Return the (X, Y) coordinate for the center point of the cell that contains the specified text.  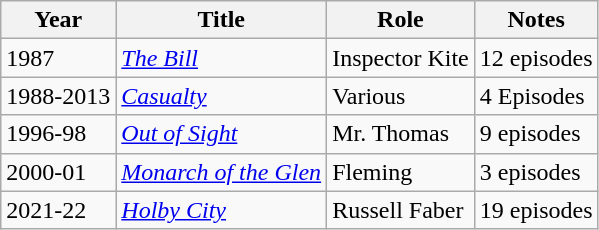
Role (401, 20)
Notes (536, 20)
19 episodes (536, 210)
Mr. Thomas (401, 134)
12 episodes (536, 58)
4 Episodes (536, 96)
Title (222, 20)
Various (401, 96)
Fleming (401, 172)
Monarch of the Glen (222, 172)
Casualty (222, 96)
Inspector Kite (401, 58)
2021-22 (58, 210)
2000-01 (58, 172)
Holby City (222, 210)
9 episodes (536, 134)
The Bill (222, 58)
1996-98 (58, 134)
3 episodes (536, 172)
Year (58, 20)
Russell Faber (401, 210)
1988-2013 (58, 96)
1987 (58, 58)
Out of Sight (222, 134)
